Scan for the cell matching the given text and deliver its [x, y] coordinate at center. 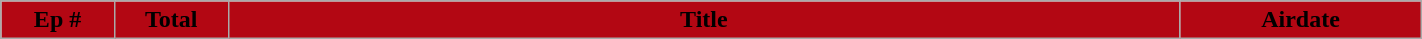
Ep # [58, 20]
Total [171, 20]
Title [704, 20]
Airdate [1300, 20]
